Return [x, y] of the center of cell containing provided text 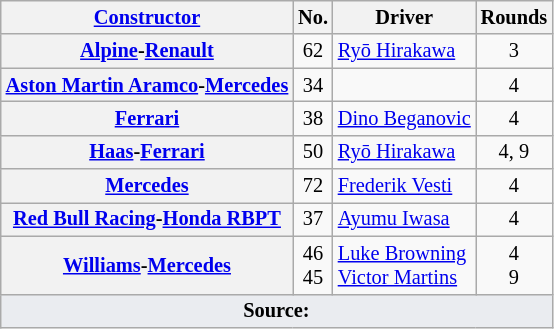
Constructor [147, 17]
Ayumu Iwasa [404, 219]
72 [313, 186]
Red Bull Racing-Honda RBPT [147, 219]
Dino Beganovic [404, 118]
Ferrari [147, 118]
49 [514, 265]
62 [313, 51]
38 [313, 118]
Rounds [514, 17]
Luke BrowningVictor Martins [404, 265]
Frederik Vesti [404, 186]
Driver [404, 17]
Haas-Ferrari [147, 152]
50 [313, 152]
4, 9 [514, 152]
Mercedes [147, 186]
Source: [276, 311]
Aston Martin Aramco-Mercedes [147, 85]
Alpine-Renault [147, 51]
No. [313, 17]
34 [313, 85]
Williams-Mercedes [147, 265]
3 [514, 51]
4645 [313, 265]
37 [313, 219]
